Find where the given text appears and provide that cell's center as (X, Y) coordinate. 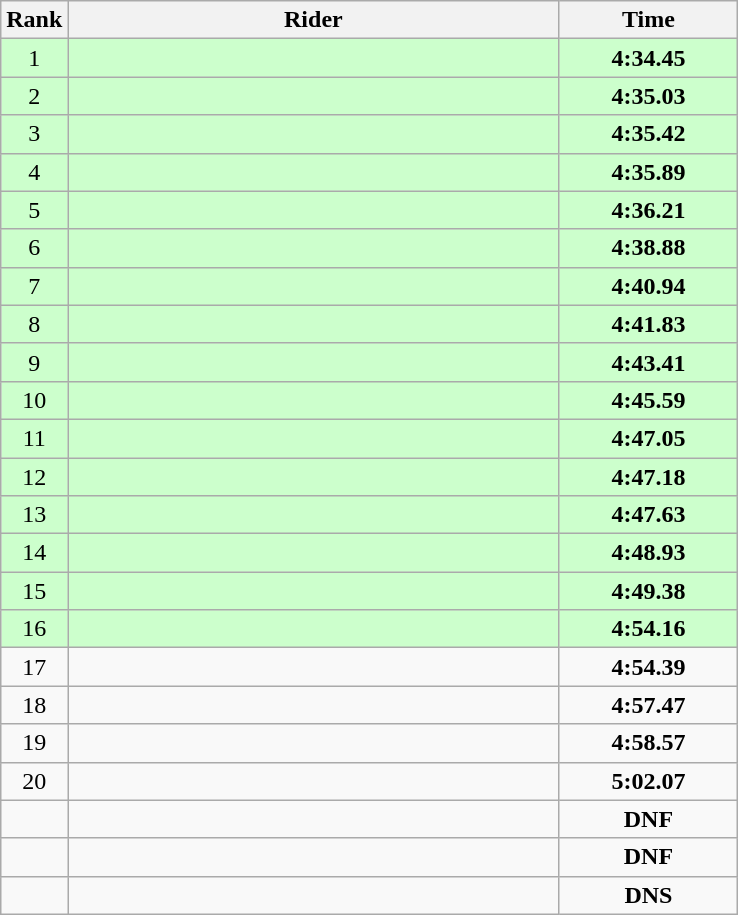
Rider (314, 20)
4:35.03 (648, 96)
6 (34, 248)
4:47.05 (648, 438)
4 (34, 172)
14 (34, 553)
18 (34, 705)
DNS (648, 895)
4:40.94 (648, 286)
4:38.88 (648, 248)
16 (34, 629)
17 (34, 667)
4:45.59 (648, 400)
4:34.45 (648, 58)
13 (34, 515)
4:47.63 (648, 515)
12 (34, 477)
Time (648, 20)
4:36.21 (648, 210)
5 (34, 210)
20 (34, 781)
4:58.57 (648, 743)
4:54.39 (648, 667)
4:54.16 (648, 629)
7 (34, 286)
19 (34, 743)
9 (34, 362)
1 (34, 58)
4:57.47 (648, 705)
4:48.93 (648, 553)
8 (34, 324)
11 (34, 438)
4:35.89 (648, 172)
Rank (34, 20)
10 (34, 400)
4:43.41 (648, 362)
4:49.38 (648, 591)
3 (34, 134)
5:02.07 (648, 781)
4:47.18 (648, 477)
4:41.83 (648, 324)
15 (34, 591)
4:35.42 (648, 134)
2 (34, 96)
